Return the (X, Y) coordinate for the center point of the cell that contains the specified text.  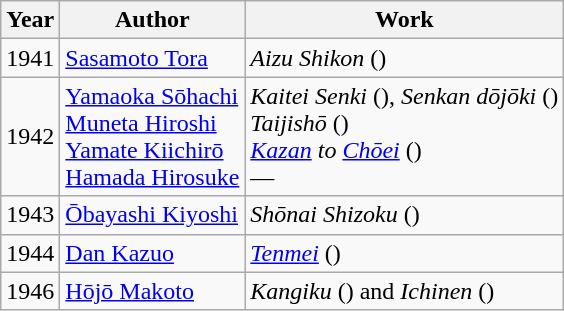
Kangiku () and Ichinen () (404, 291)
1941 (30, 58)
Shōnai Shizoku () (404, 215)
Year (30, 20)
Work (404, 20)
Tenmei () (404, 253)
Aizu Shikon () (404, 58)
1944 (30, 253)
Dan Kazuo (152, 253)
Kaitei Senki (), Senkan dōjōki ()Taijishō ()Kazan to Chōei ()— (404, 136)
Yamaoka SōhachiMuneta HiroshiYamate KiichirōHamada Hirosuke (152, 136)
Ōbayashi Kiyoshi (152, 215)
Hōjō Makoto (152, 291)
Author (152, 20)
1946 (30, 291)
1942 (30, 136)
Sasamoto Tora (152, 58)
1943 (30, 215)
